Output the (X, Y) coordinate of the center of the cell containing the given text.  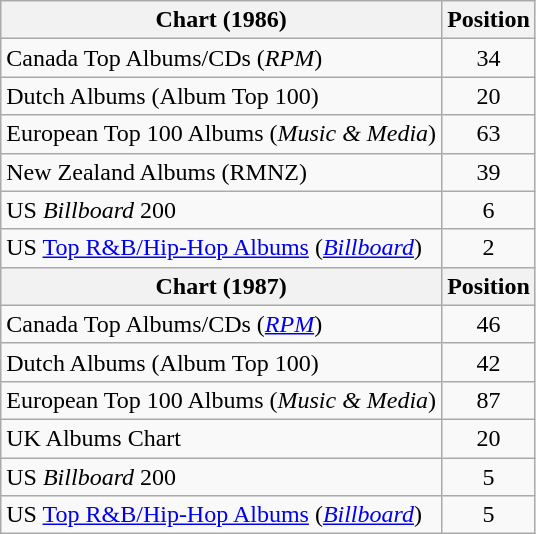
UK Albums Chart (222, 438)
2 (489, 248)
34 (489, 58)
Chart (1986) (222, 20)
87 (489, 400)
Chart (1987) (222, 286)
46 (489, 324)
6 (489, 210)
63 (489, 134)
New Zealand Albums (RMNZ) (222, 172)
39 (489, 172)
42 (489, 362)
